Scan for the cell matching the given text and deliver its [X, Y] coordinate at center. 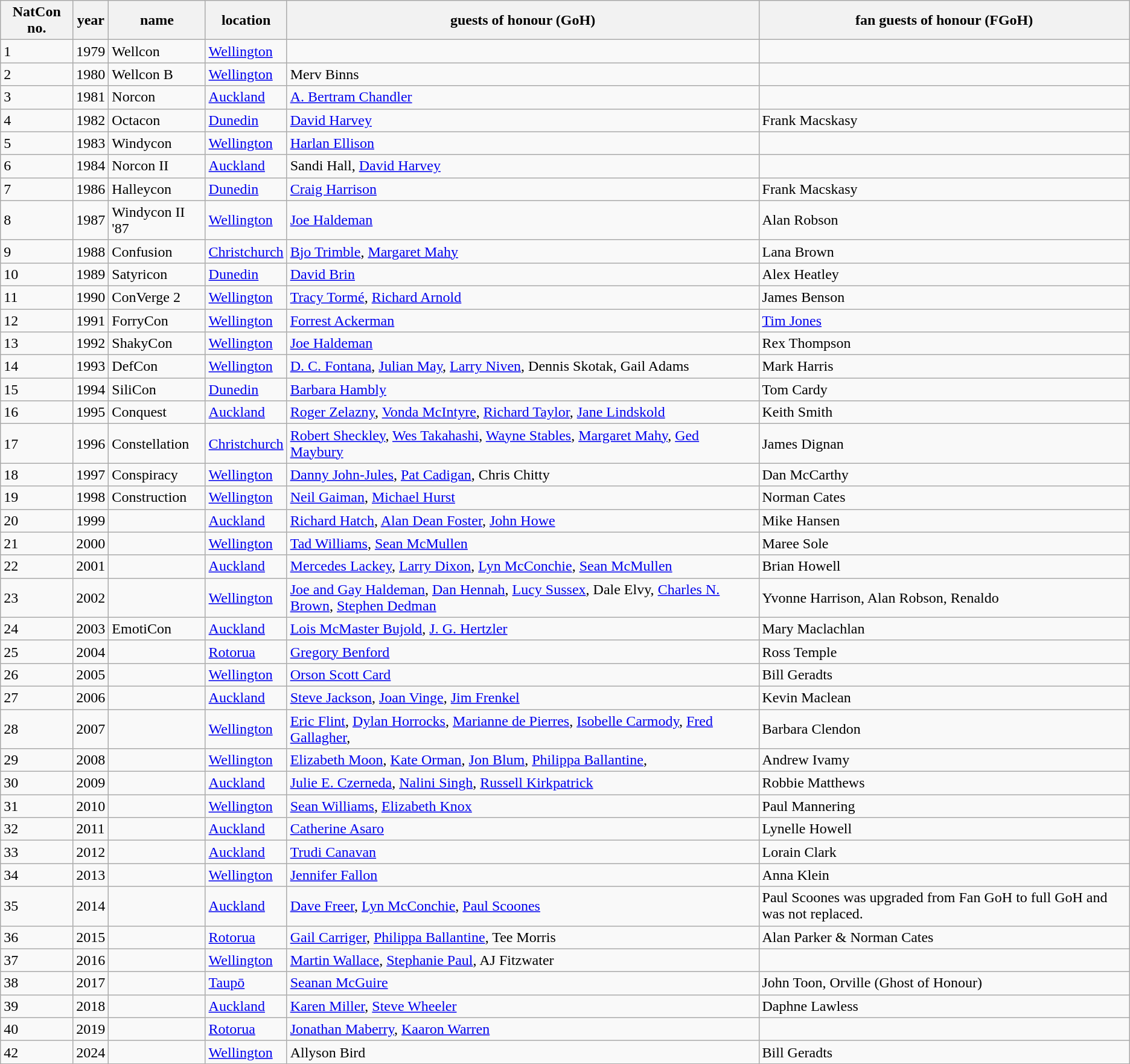
Alex Heatley [944, 274]
Tim Jones [944, 321]
2007 [91, 728]
2002 [91, 598]
Constellation [157, 443]
1987 [91, 220]
Forrest Ackerman [523, 321]
40 [37, 1029]
Catherine Asaro [523, 829]
Paul Scoones was upgraded from Fan GoH to full GoH and was not replaced. [944, 906]
ConVerge 2 [157, 297]
Tad Williams, Sean McMullen [523, 543]
1979 [91, 51]
21 [37, 543]
1983 [91, 143]
2 [37, 74]
7 [37, 189]
Tracy Tormé, Richard Arnold [523, 297]
2017 [91, 983]
2000 [91, 543]
1991 [91, 321]
Allyson Bird [523, 1052]
DefCon [157, 367]
EmotiCon [157, 629]
2016 [91, 960]
15 [37, 389]
David Brin [523, 274]
ForryCon [157, 321]
Confusion [157, 251]
Norcon II [157, 166]
Andrew Ivamy [944, 760]
Orson Scott Card [523, 675]
Anna Klein [944, 875]
Barbara Clendon [944, 728]
2008 [91, 760]
39 [37, 1006]
2003 [91, 629]
Ross Temple [944, 652]
NatCon no. [37, 21]
Richard Hatch, Alan Dean Foster, John Howe [523, 521]
1982 [91, 120]
Mark Harris [944, 367]
2001 [91, 566]
1992 [91, 344]
2018 [91, 1006]
32 [37, 829]
Maree Sole [944, 543]
Dan McCarthy [944, 475]
37 [37, 960]
Alan Robson [944, 220]
SiliCon [157, 389]
Paul Mannering [944, 806]
2015 [91, 937]
Lynelle Howell [944, 829]
1989 [91, 274]
33 [37, 852]
Bjo Trimble, Margaret Mahy [523, 251]
Lois McMaster Bujold, J. G. Hertzler [523, 629]
8 [37, 220]
James Benson [944, 297]
Satyricon [157, 274]
5 [37, 143]
Brian Howell [944, 566]
Roger Zelazny, Vonda McIntyre, Richard Taylor, Jane Lindskold [523, 412]
James Dignan [944, 443]
14 [37, 367]
42 [37, 1052]
Robbie Matthews [944, 783]
ShakyCon [157, 344]
1980 [91, 74]
13 [37, 344]
Harlan Ellison [523, 143]
Wellcon B [157, 74]
David Harvey [523, 120]
23 [37, 598]
Danny John-Jules, Pat Cadigan, Chris Chitty [523, 475]
Lana Brown [944, 251]
2019 [91, 1029]
Merv Binns [523, 74]
Construction [157, 498]
1995 [91, 412]
Joe and Gay Haldeman, Dan Hennah, Lucy Sussex, Dale Elvy, Charles N. Brown, Stephen Dedman [523, 598]
Mike Hansen [944, 521]
Dave Freer, Lyn McConchie, Paul Scoones [523, 906]
Robert Sheckley, Wes Takahashi, Wayne Stables, Margaret Mahy, Ged Maybury [523, 443]
Halleycon [157, 189]
Mary Maclachlan [944, 629]
22 [37, 566]
Seanan McGuire [523, 983]
16 [37, 412]
Eric Flint, Dylan Horrocks, Marianne de Pierres, Isobelle Carmody, Fred Gallagher, [523, 728]
18 [37, 475]
26 [37, 675]
guests of honour (GoH) [523, 21]
Mercedes Lackey, Larry Dixon, Lyn McConchie, Sean McMullen [523, 566]
1990 [91, 297]
Keith Smith [944, 412]
Barbara Hambly [523, 389]
30 [37, 783]
A. Bertram Chandler [523, 97]
Conquest [157, 412]
1998 [91, 498]
24 [37, 629]
Rex Thompson [944, 344]
10 [37, 274]
1981 [91, 97]
1996 [91, 443]
Craig Harrison [523, 189]
Neil Gaiman, Michael Hurst [523, 498]
Gail Carriger, Philippa Ballantine, Tee Morris [523, 937]
Sean Williams, Elizabeth Knox [523, 806]
1994 [91, 389]
1997 [91, 475]
Gregory Benford [523, 652]
Norcon [157, 97]
2010 [91, 806]
1984 [91, 166]
34 [37, 875]
2024 [91, 1052]
2011 [91, 829]
Elizabeth Moon, Kate Orman, Jon Blum, Philippa Ballantine, [523, 760]
year [91, 21]
Windycon [157, 143]
36 [37, 937]
Taupō [246, 983]
1986 [91, 189]
20 [37, 521]
Kevin Maclean [944, 697]
27 [37, 697]
fan guests of honour (FGoH) [944, 21]
2006 [91, 697]
Conspiracy [157, 475]
Julie E. Czerneda, Nalini Singh, Russell Kirkpatrick [523, 783]
Norman Cates [944, 498]
Windycon II '87 [157, 220]
2014 [91, 906]
name [157, 21]
Jennifer Fallon [523, 875]
Karen Miller, Steve Wheeler [523, 1006]
location [246, 21]
1993 [91, 367]
2013 [91, 875]
2012 [91, 852]
19 [37, 498]
Daphne Lawless [944, 1006]
17 [37, 443]
Martin Wallace, Stephanie Paul, AJ Fitzwater [523, 960]
9 [37, 251]
11 [37, 297]
12 [37, 321]
3 [37, 97]
2009 [91, 783]
6 [37, 166]
2004 [91, 652]
35 [37, 906]
Octacon [157, 120]
Sandi Hall, David Harvey [523, 166]
Steve Jackson, Joan Vinge, Jim Frenkel [523, 697]
Trudi Canavan [523, 852]
28 [37, 728]
1999 [91, 521]
25 [37, 652]
31 [37, 806]
38 [37, 983]
Yvonne Harrison, Alan Robson, Renaldo [944, 598]
Alan Parker & Norman Cates [944, 937]
2005 [91, 675]
Lorain Clark [944, 852]
29 [37, 760]
D. C. Fontana, Julian May, Larry Niven, Dennis Skotak, Gail Adams [523, 367]
1 [37, 51]
4 [37, 120]
1988 [91, 251]
John Toon, Orville (Ghost of Honour) [944, 983]
Jonathan Maberry, Kaaron Warren [523, 1029]
Tom Cardy [944, 389]
Wellcon [157, 51]
